Detect which cell encompasses the target text, then output its [X, Y] center coordinate. 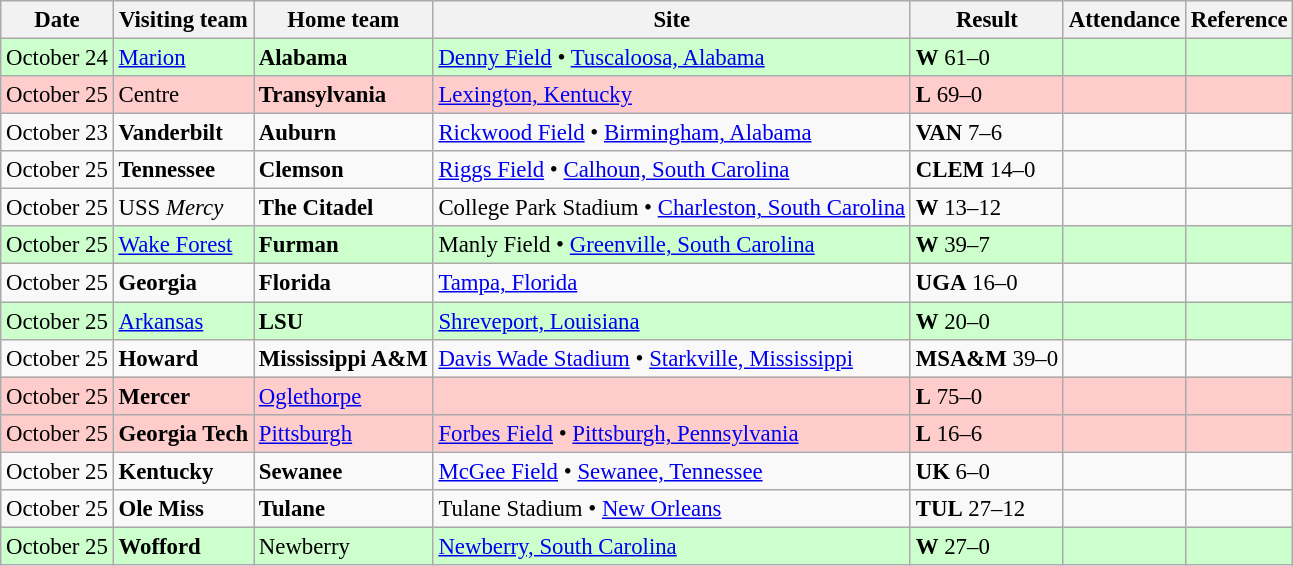
Mississippi A&M [344, 358]
Arkansas [183, 321]
Alabama [344, 58]
Furman [344, 245]
Wofford [183, 546]
MSA&M 39–0 [986, 358]
LSU [344, 321]
L 16–6 [986, 433]
W 61–0 [986, 58]
Forbes Field • Pittsburgh, Pennsylvania [672, 433]
College Park Stadium • Charleston, South Carolina [672, 208]
W 39–7 [986, 245]
VAN 7–6 [986, 133]
Tennessee [183, 170]
Site [672, 20]
Auburn [344, 133]
CLEM 14–0 [986, 170]
Tampa, Florida [672, 283]
Howard [183, 358]
UK 6–0 [986, 471]
Manly Field • Greenville, South Carolina [672, 245]
Wake Forest [183, 245]
Newberry [344, 546]
Vanderbilt [183, 133]
L 75–0 [986, 396]
UGA 16–0 [986, 283]
Georgia [183, 283]
Florida [344, 283]
Shreveport, Louisiana [672, 321]
W 20–0 [986, 321]
Date [57, 20]
Tulane [344, 509]
Transylvania [344, 95]
Result [986, 20]
W 13–12 [986, 208]
Kentucky [183, 471]
Sewanee [344, 471]
Rickwood Field • Birmingham, Alabama [672, 133]
Riggs Field • Calhoun, South Carolina [672, 170]
October 24 [57, 58]
Reference [1239, 20]
October 23 [57, 133]
Georgia Tech [183, 433]
L 69–0 [986, 95]
TUL 27–12 [986, 509]
Lexington, Kentucky [672, 95]
Oglethorpe [344, 396]
Newberry, South Carolina [672, 546]
Denny Field • Tuscaloosa, Alabama [672, 58]
Davis Wade Stadium • Starkville, Mississippi [672, 358]
The Citadel [344, 208]
W 27–0 [986, 546]
Tulane Stadium • New Orleans [672, 509]
Ole Miss [183, 509]
Clemson [344, 170]
Home team [344, 20]
Visiting team [183, 20]
McGee Field • Sewanee, Tennessee [672, 471]
Mercer [183, 396]
USS Mercy [183, 208]
Attendance [1124, 20]
Centre [183, 95]
Pittsburgh [344, 433]
Marion [183, 58]
